Identify which cell holds the provided text, then report its (X, Y) central coordinate. 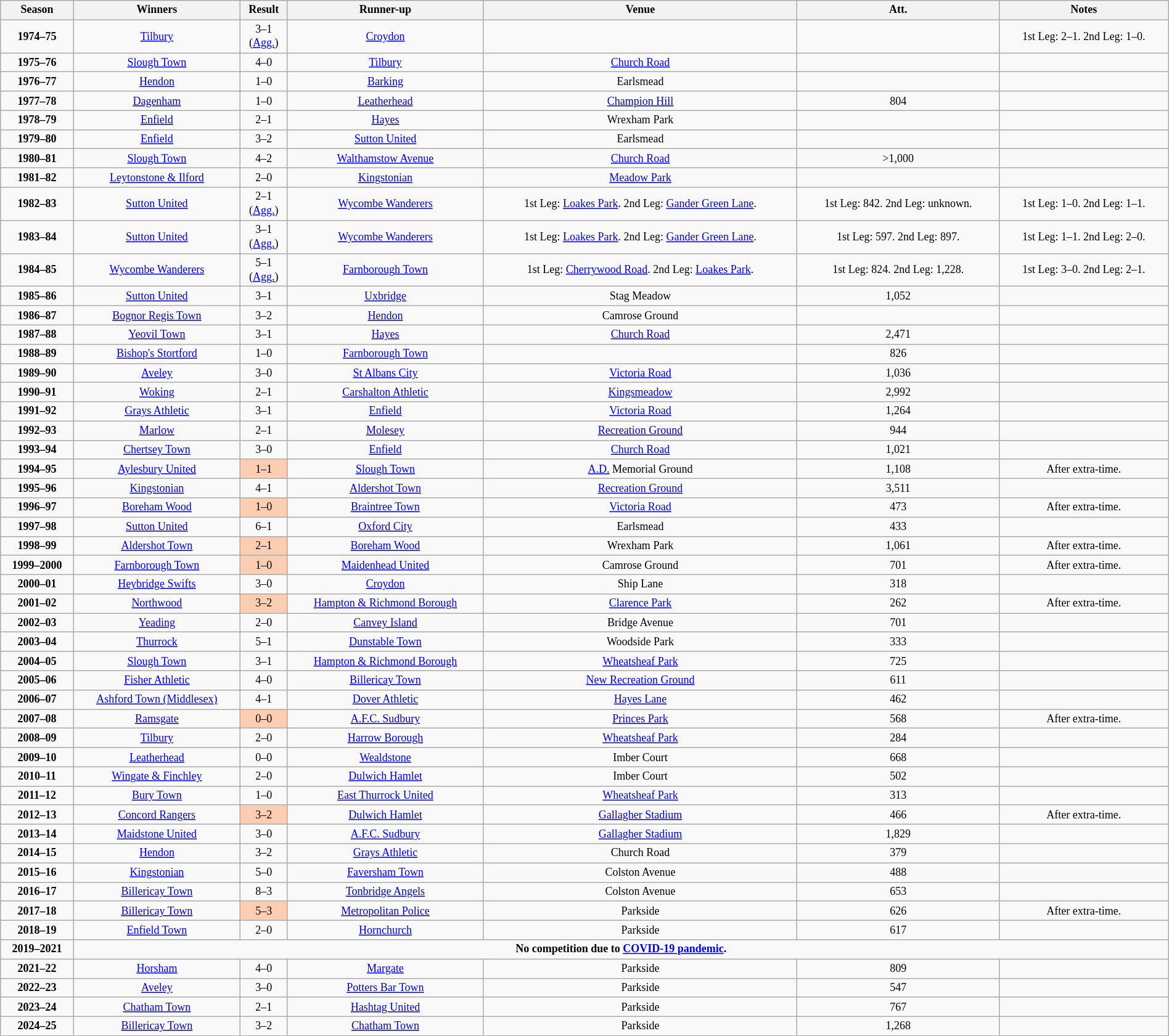
Margate (385, 969)
2023–24 (37, 1007)
1990–91 (37, 392)
Maidstone United (157, 834)
547 (898, 987)
Marlow (157, 430)
1982–83 (37, 204)
1992–93 (37, 430)
1974–75 (37, 36)
2000–01 (37, 584)
Braintree Town (385, 508)
Aylesbury United (157, 468)
2006–07 (37, 699)
502 (898, 777)
Ramsgate (157, 719)
Heybridge Swifts (157, 584)
767 (898, 1007)
2004–05 (37, 661)
Dagenham (157, 101)
1989–90 (37, 373)
313 (898, 795)
473 (898, 508)
Uxbridge (385, 296)
8–3 (264, 891)
4–2 (264, 158)
668 (898, 757)
1986–87 (37, 316)
Molesey (385, 430)
5–3 (264, 911)
1999–2000 (37, 565)
Tonbridge Angels (385, 891)
Yeovil Town (157, 334)
1–1 (264, 468)
2001–02 (37, 604)
Chertsey Town (157, 450)
Concord Rangers (157, 815)
5–1 (264, 642)
Bury Town (157, 795)
1981–82 (37, 177)
Hayes Lane (640, 699)
2003–04 (37, 642)
2015–16 (37, 873)
New Recreation Ground (640, 680)
466 (898, 815)
1985–86 (37, 296)
1,061 (898, 546)
1,021 (898, 450)
Bognor Regis Town (157, 316)
Meadow Park (640, 177)
1987–88 (37, 334)
Hornchurch (385, 929)
Walthamstow Avenue (385, 158)
Att. (898, 10)
1st Leg: 2–1. 2nd Leg: 1–0. (1084, 36)
1st Leg: 597. 2nd Leg: 897. (898, 237)
Ashford Town (Middlesex) (157, 699)
St Albans City (385, 373)
2007–08 (37, 719)
1997–98 (37, 526)
1984–85 (37, 270)
Woodside Park (640, 642)
826 (898, 354)
Woking (157, 392)
1st Leg: 1–1. 2nd Leg: 2–0. (1084, 237)
2008–09 (37, 738)
2024–25 (37, 1026)
Northwood (157, 604)
1,052 (898, 296)
Dunstable Town (385, 642)
Harrow Borough (385, 738)
1,264 (898, 412)
Canvey Island (385, 622)
1993–94 (37, 450)
Thurrock (157, 642)
1st Leg: 842. 2nd Leg: unknown. (898, 204)
Kingsmeadow (640, 392)
2013–14 (37, 834)
Horsham (157, 969)
1,108 (898, 468)
1995–96 (37, 488)
>1,000 (898, 158)
1,036 (898, 373)
1976–77 (37, 81)
944 (898, 430)
Enfield Town (157, 929)
804 (898, 101)
Notes (1084, 10)
Champion Hill (640, 101)
2009–10 (37, 757)
2012–13 (37, 815)
Maidenhead United (385, 565)
318 (898, 584)
1st Leg: 3–0. 2nd Leg: 2–1. (1084, 270)
2019–2021 (37, 949)
809 (898, 969)
1994–95 (37, 468)
1,829 (898, 834)
1978–79 (37, 120)
1988–89 (37, 354)
488 (898, 873)
Bridge Avenue (640, 622)
2014–15 (37, 853)
Stag Meadow (640, 296)
Dover Athletic (385, 699)
1975–76 (37, 63)
617 (898, 929)
1996–97 (37, 508)
2–1(Agg.) (264, 204)
Princes Park (640, 719)
462 (898, 699)
2021–22 (37, 969)
Wealdstone (385, 757)
Metropolitan Police (385, 911)
Result (264, 10)
2010–11 (37, 777)
Hashtag United (385, 1007)
2017–18 (37, 911)
2011–12 (37, 795)
725 (898, 661)
1991–92 (37, 412)
2018–19 (37, 929)
2,992 (898, 392)
2016–17 (37, 891)
1st Leg: 824. 2nd Leg: 1,228. (898, 270)
2005–06 (37, 680)
1st Leg: 1–0. 2nd Leg: 1–1. (1084, 204)
Fisher Athletic (157, 680)
6–1 (264, 526)
Wingate & Finchley (157, 777)
Venue (640, 10)
379 (898, 853)
1977–78 (37, 101)
2022–23 (37, 987)
333 (898, 642)
Carshalton Athletic (385, 392)
Clarence Park (640, 604)
Bishop's Stortford (157, 354)
1998–99 (37, 546)
Yeading (157, 622)
433 (898, 526)
No competition due to COVID-19 pandemic. (621, 949)
611 (898, 680)
5–1(Agg.) (264, 270)
284 (898, 738)
Ship Lane (640, 584)
1980–81 (37, 158)
568 (898, 719)
1st Leg: Cherrywood Road. 2nd Leg: Loakes Park. (640, 270)
East Thurrock United (385, 795)
Season (37, 10)
2,471 (898, 334)
Oxford City (385, 526)
Winners (157, 10)
Leytonstone & Ilford (157, 177)
5–0 (264, 873)
1979–80 (37, 139)
1,268 (898, 1026)
626 (898, 911)
Faversham Town (385, 873)
A.D. Memorial Ground (640, 468)
2002–03 (37, 622)
3,511 (898, 488)
Runner-up (385, 10)
1983–84 (37, 237)
Potters Bar Town (385, 987)
653 (898, 891)
Barking (385, 81)
262 (898, 604)
